Extract the [x, y] coordinate from the center of the cell holding the provided text.  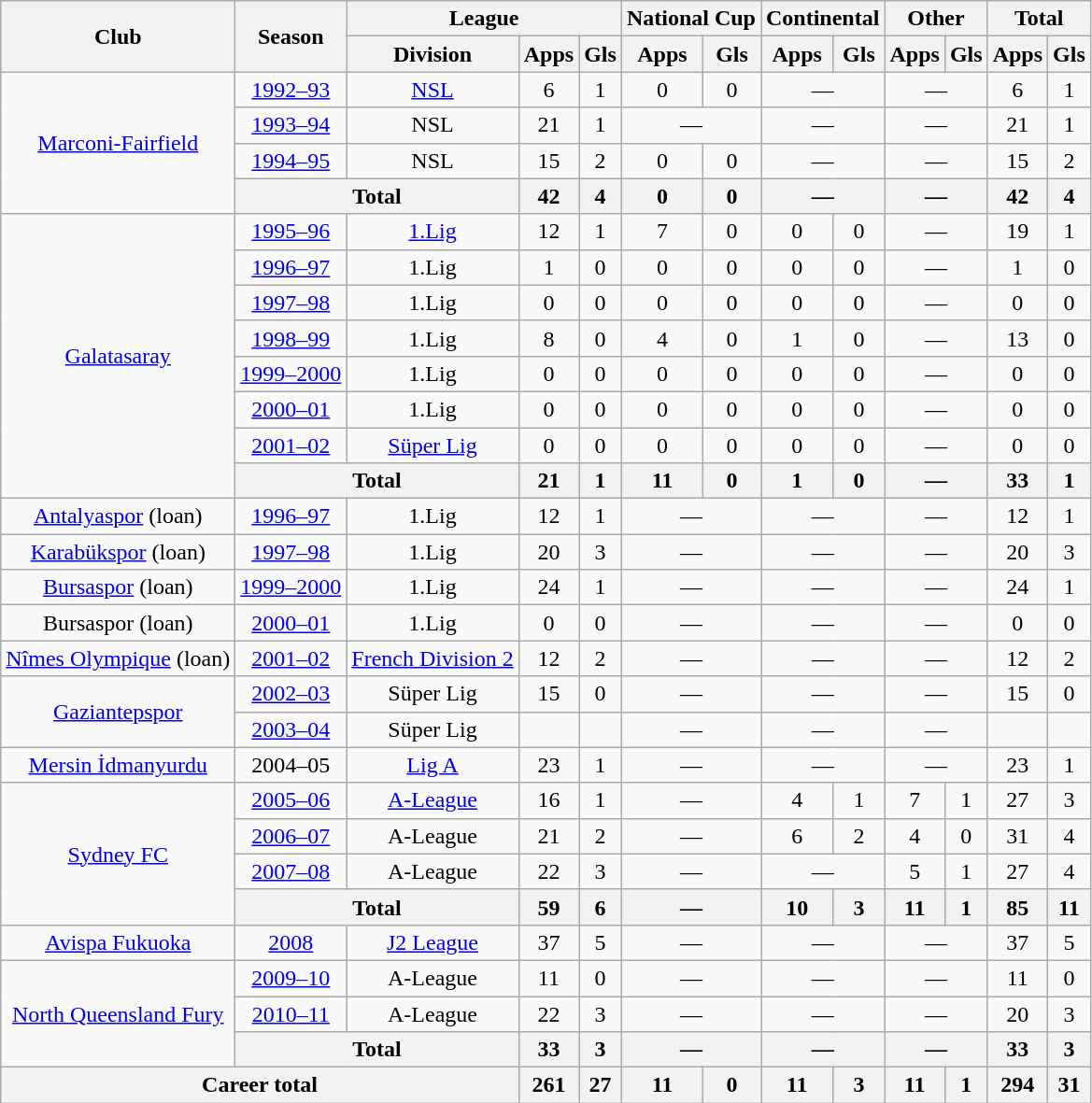
1992–93 [291, 90]
2008 [291, 942]
Division [433, 54]
1998–99 [291, 338]
J2 League [433, 942]
Lig A [433, 765]
Career total [260, 1085]
1993–94 [291, 125]
59 [548, 907]
2002–03 [291, 694]
Gaziantepspor [118, 712]
2009–10 [291, 978]
Club [118, 36]
261 [548, 1085]
Antalyaspor (loan) [118, 516]
Season [291, 36]
13 [1017, 338]
85 [1017, 907]
16 [548, 800]
Continental [822, 19]
19 [1017, 232]
8 [548, 338]
1994–95 [291, 161]
North Queensland Fury [118, 1013]
2007–08 [291, 871]
2010–11 [291, 1013]
Marconi-Fairfield [118, 143]
Nîmes Olympique (loan) [118, 658]
Galatasaray [118, 356]
French Division 2 [433, 658]
2006–07 [291, 836]
Karabükspor (loan) [118, 552]
294 [1017, 1085]
National Cup [691, 19]
League [484, 19]
Avispa Fukuoka [118, 942]
10 [796, 907]
Mersin İdmanyurdu [118, 765]
2005–06 [291, 800]
2003–04 [291, 729]
1995–96 [291, 232]
Other [936, 19]
Sydney FC [118, 854]
2004–05 [291, 765]
